Return the (x, y) coordinate for the center point of the cell that contains the specified text.  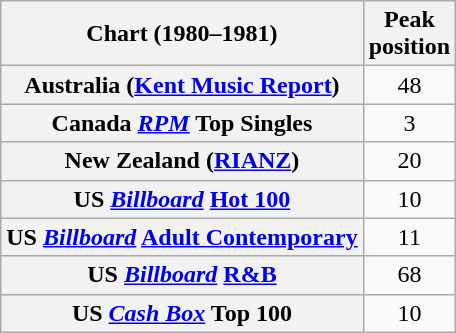
68 (409, 275)
US Billboard R&B (182, 275)
Chart (1980–1981) (182, 34)
3 (409, 123)
Canada RPM Top Singles (182, 123)
48 (409, 85)
US Cash Box Top 100 (182, 313)
New Zealand (RIANZ) (182, 161)
20 (409, 161)
US Billboard Hot 100 (182, 199)
Australia (Kent Music Report) (182, 85)
US Billboard Adult Contemporary (182, 237)
Peakposition (409, 34)
11 (409, 237)
